Search for the cell housing the specified text and yield its [x, y] center coordinate. 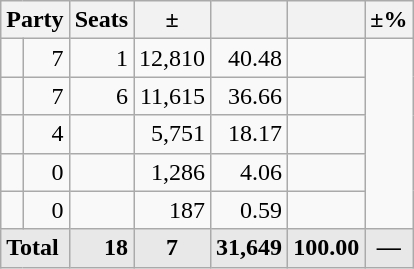
31,649 [250, 248]
0.59 [250, 210]
1 [101, 58]
1,286 [172, 172]
Seats [101, 20]
40.48 [250, 58]
12,810 [172, 58]
36.66 [250, 96]
100.00 [326, 248]
5,751 [172, 134]
— [389, 248]
187 [172, 210]
6 [101, 96]
11,615 [172, 96]
Total [35, 248]
Party [35, 20]
18.17 [250, 134]
4 [46, 134]
18 [101, 248]
4.06 [250, 172]
± [172, 20]
±% [389, 20]
